Return (x, y) of the center of cell containing provided text 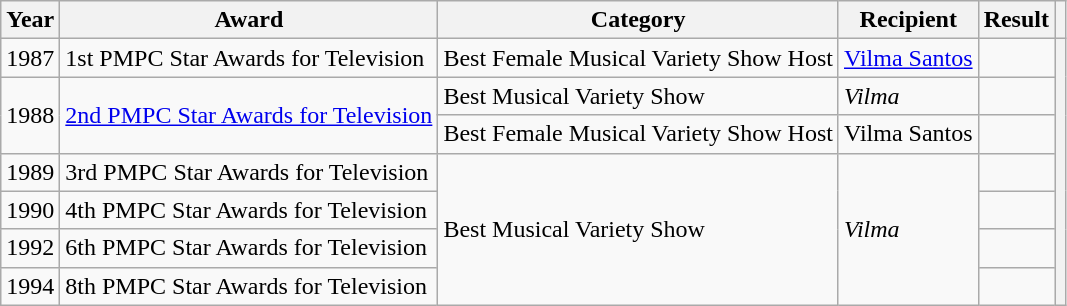
1994 (30, 286)
Award (249, 20)
3rd PMPC Star Awards for Television (249, 172)
Year (30, 20)
1989 (30, 172)
Result (1016, 20)
1990 (30, 210)
6th PMPC Star Awards for Television (249, 248)
1987 (30, 58)
1992 (30, 248)
Category (638, 20)
4th PMPC Star Awards for Television (249, 210)
1988 (30, 115)
8th PMPC Star Awards for Television (249, 286)
Recipient (908, 20)
1st PMPC Star Awards for Television (249, 58)
2nd PMPC Star Awards for Television (249, 115)
